Pinpoint the cell where the given text exists, returning its [X, Y] midpoint coordinate. 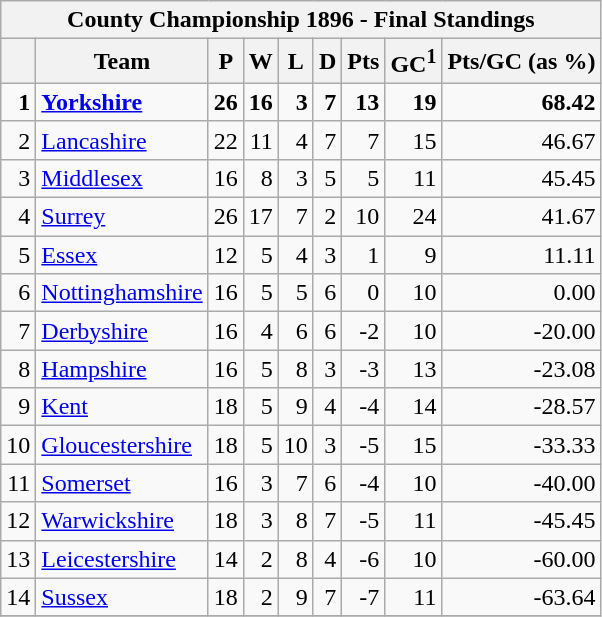
Nottinghamshire [122, 293]
-3 [364, 369]
Lancashire [122, 140]
19 [414, 102]
Surrey [122, 217]
Essex [122, 255]
-20.00 [522, 331]
-23.08 [522, 369]
-28.57 [522, 407]
Gloucestershire [122, 445]
L [296, 62]
Sussex [122, 597]
-40.00 [522, 483]
-60.00 [522, 559]
24 [414, 217]
0.00 [522, 293]
W [260, 62]
Hampshire [122, 369]
Yorkshire [122, 102]
P [226, 62]
D [327, 62]
-33.33 [522, 445]
Warwickshire [122, 521]
Pts [364, 62]
Pts/GC (as %) [522, 62]
-7 [364, 597]
Team [122, 62]
Middlesex [122, 178]
-45.45 [522, 521]
GC1 [414, 62]
45.45 [522, 178]
22 [226, 140]
County Championship 1896 - Final Standings [301, 20]
41.67 [522, 217]
17 [260, 217]
Somerset [122, 483]
0 [364, 293]
68.42 [522, 102]
-63.64 [522, 597]
46.67 [522, 140]
Kent [122, 407]
-6 [364, 559]
11.11 [522, 255]
Leicestershire [122, 559]
Derbyshire [122, 331]
-2 [364, 331]
